Return (x, y) of the center of cell containing provided text 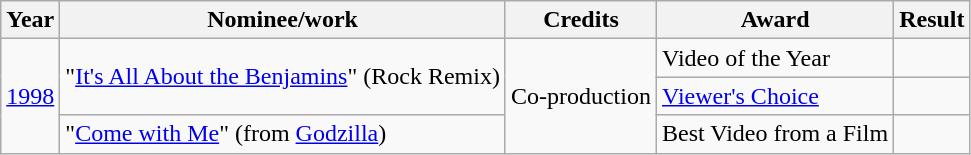
1998 (30, 96)
Best Video from a Film (774, 134)
Result (932, 20)
Credits (580, 20)
Co-production (580, 96)
Year (30, 20)
Viewer's Choice (774, 96)
Nominee/work (283, 20)
Video of the Year (774, 58)
Award (774, 20)
"Come with Me" (from Godzilla) (283, 134)
"It's All About the Benjamins" (Rock Remix) (283, 77)
